Find where the given text appears and provide that cell's center as [x, y] coordinate. 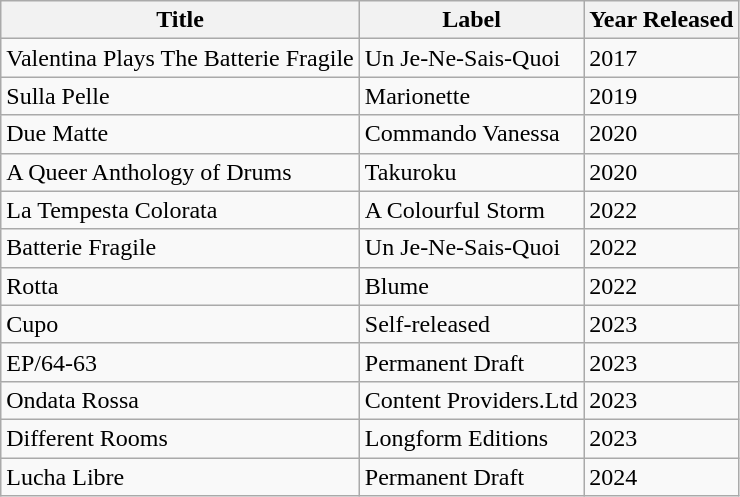
Takuroku [471, 172]
Rotta [180, 286]
Marionette [471, 96]
Commando Vanessa [471, 134]
Batterie Fragile [180, 248]
2017 [662, 58]
Content Providers.Ltd [471, 400]
Self-released [471, 324]
Valentina Plays The Batterie Fragile [180, 58]
2019 [662, 96]
Lucha Libre [180, 477]
Label [471, 20]
La Tempesta Colorata [180, 210]
Blume [471, 286]
A Colourful Storm [471, 210]
A Queer Anthology of Drums [180, 172]
Year Released [662, 20]
Sulla Pelle [180, 96]
Ondata Rossa [180, 400]
Longform Editions [471, 438]
2024 [662, 477]
Due Matte [180, 134]
Different Rooms [180, 438]
Cupo [180, 324]
EP/64-63 [180, 362]
Title [180, 20]
